Capture the cell that displays the provided text and extract its (X, Y) central coordinate. 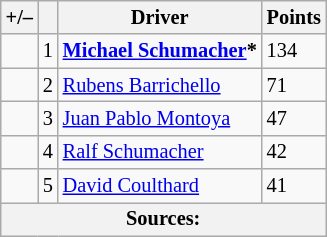
Sources: (164, 219)
3 (48, 118)
42 (294, 152)
134 (294, 51)
47 (294, 118)
5 (48, 186)
Juan Pablo Montoya (160, 118)
4 (48, 152)
Ralf Schumacher (160, 152)
1 (48, 51)
41 (294, 186)
David Coulthard (160, 186)
2 (48, 85)
71 (294, 85)
Michael Schumacher* (160, 51)
Rubens Barrichello (160, 85)
Driver (160, 17)
Points (294, 17)
+/– (20, 17)
